Detect which cell encompasses the target text, then output its [x, y] center coordinate. 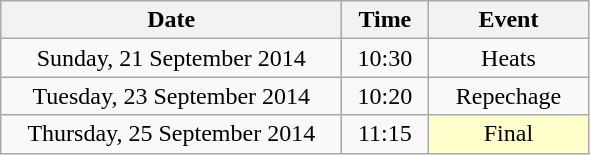
Date [172, 20]
10:30 [385, 58]
Heats [508, 58]
Repechage [508, 96]
Final [508, 134]
Sunday, 21 September 2014 [172, 58]
Thursday, 25 September 2014 [172, 134]
Tuesday, 23 September 2014 [172, 96]
10:20 [385, 96]
Event [508, 20]
11:15 [385, 134]
Time [385, 20]
